Scan for the cell matching the given text and deliver its (X, Y) coordinate at center. 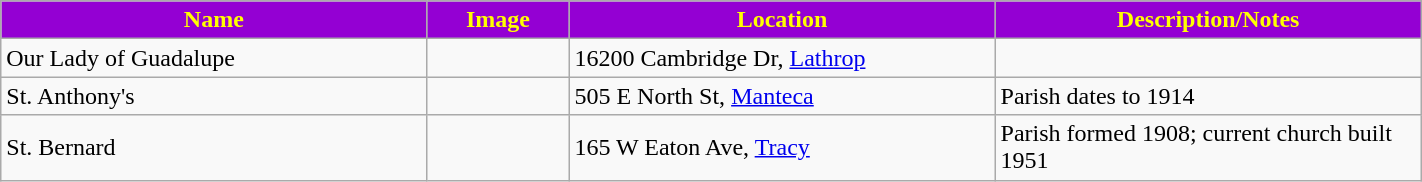
St. Bernard (214, 148)
165 W Eaton Ave, Tracy (782, 148)
Location (782, 20)
Parish dates to 1914 (1208, 96)
16200 Cambridge Dr, Lathrop (782, 58)
Name (214, 20)
Image (498, 20)
505 E North St, Manteca (782, 96)
Description/Notes (1208, 20)
St. Anthony's (214, 96)
Our Lady of Guadalupe (214, 58)
Parish formed 1908; current church built 1951 (1208, 148)
